From the cell containing the given text, extract its center point as (x, y) coordinate. 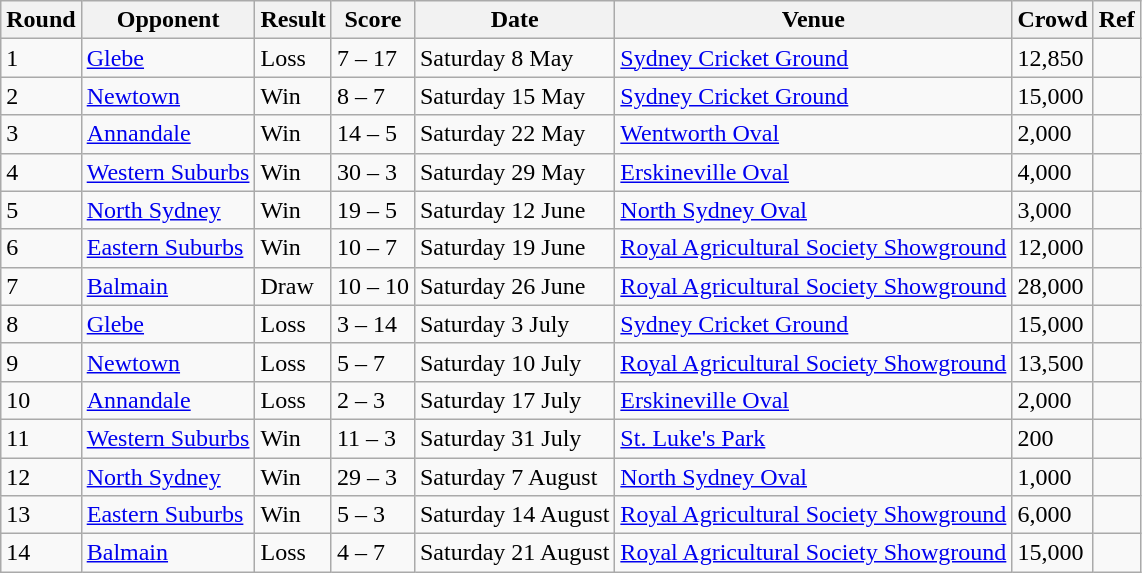
28,000 (1052, 286)
Saturday 14 August (514, 515)
Wentworth Oval (814, 134)
12 (41, 477)
5 (41, 210)
Venue (814, 20)
14 – 5 (372, 134)
13,500 (1052, 362)
Opponent (168, 20)
Saturday 26 June (514, 286)
11 (41, 438)
Ref (1116, 20)
4,000 (1052, 172)
12,000 (1052, 248)
St. Luke's Park (814, 438)
5 – 3 (372, 515)
Score (372, 20)
Saturday 21 August (514, 553)
7 – 17 (372, 58)
10 (41, 400)
7 (41, 286)
3,000 (1052, 210)
2 (41, 96)
Saturday 19 June (514, 248)
6 (41, 248)
6,000 (1052, 515)
9 (41, 362)
11 – 3 (372, 438)
Round (41, 20)
Saturday 7 August (514, 477)
5 – 7 (372, 362)
2 – 3 (372, 400)
4 – 7 (372, 553)
8 – 7 (372, 96)
1,000 (1052, 477)
10 – 7 (372, 248)
1 (41, 58)
Saturday 31 July (514, 438)
Saturday 15 May (514, 96)
Saturday 29 May (514, 172)
Draw (293, 286)
Saturday 17 July (514, 400)
Saturday 10 July (514, 362)
Saturday 12 June (514, 210)
10 – 10 (372, 286)
Saturday 3 July (514, 324)
Saturday 22 May (514, 134)
200 (1052, 438)
14 (41, 553)
19 – 5 (372, 210)
Result (293, 20)
30 – 3 (372, 172)
4 (41, 172)
13 (41, 515)
3 (41, 134)
29 – 3 (372, 477)
3 – 14 (372, 324)
Saturday 8 May (514, 58)
Date (514, 20)
8 (41, 324)
Crowd (1052, 20)
12,850 (1052, 58)
